Capture the cell that displays the provided text and extract its (x, y) central coordinate. 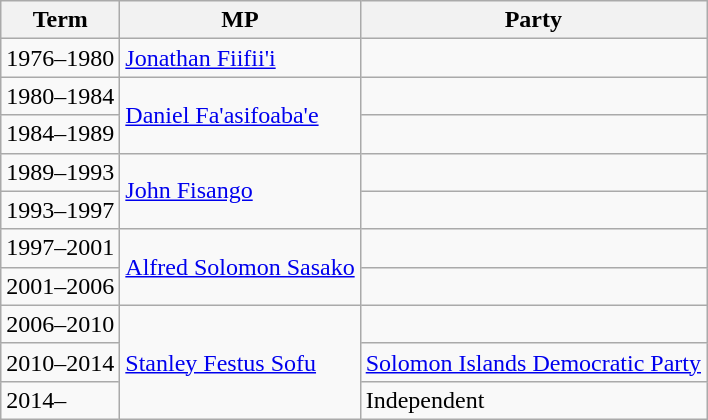
MP (240, 20)
2014– (60, 400)
Alfred Solomon Sasako (240, 267)
Party (533, 20)
1980–1984 (60, 96)
Independent (533, 400)
1976–1980 (60, 58)
Jonathan Fiifii'i (240, 58)
1989–1993 (60, 172)
Term (60, 20)
1997–2001 (60, 248)
1984–1989 (60, 134)
2006–2010 (60, 324)
Daniel Fa'asifoaba'e (240, 115)
Solomon Islands Democratic Party (533, 362)
2010–2014 (60, 362)
1993–1997 (60, 210)
2001–2006 (60, 286)
John Fisango (240, 191)
Stanley Festus Sofu (240, 362)
